Find where the given text appears and provide that cell's center as [X, Y] coordinate. 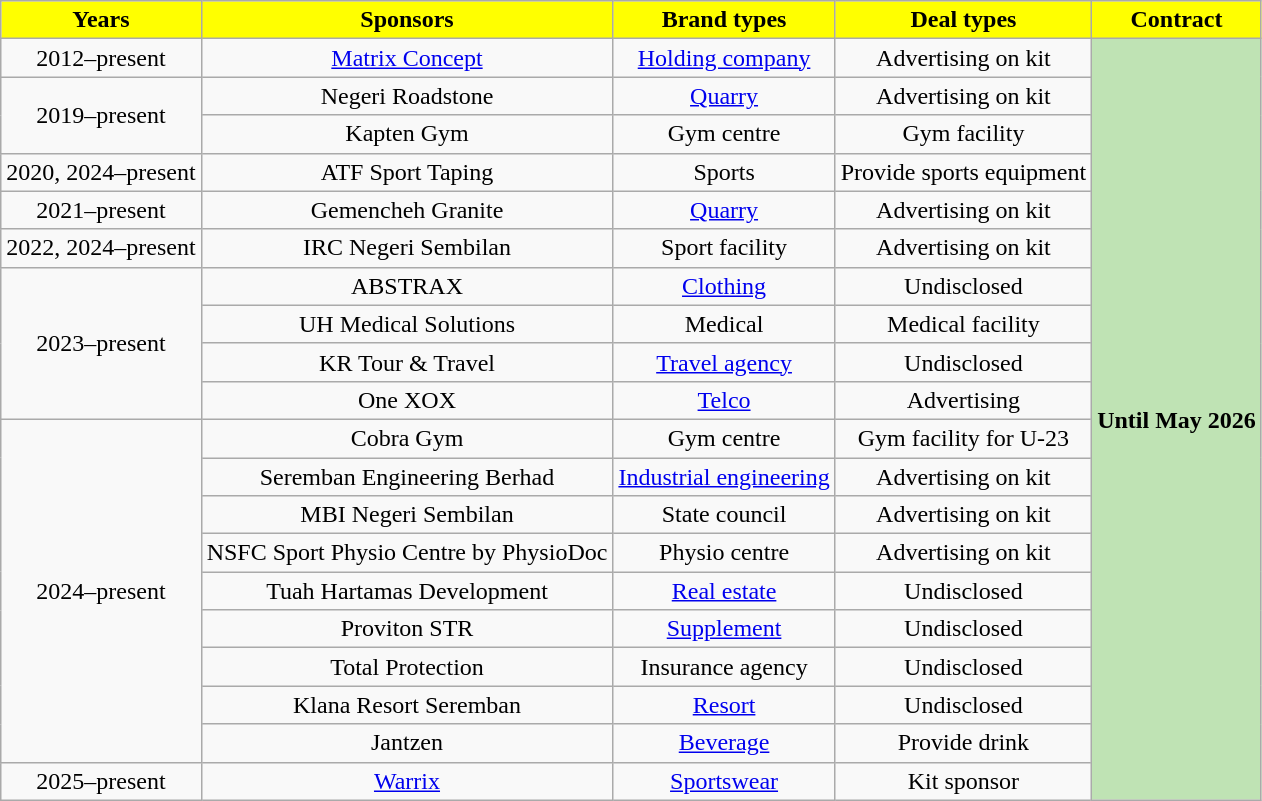
Travel agency [724, 362]
2020, 2024–present [101, 172]
Real estate [724, 591]
Negeri Roadstone [407, 96]
Resort [724, 705]
Gym facility [963, 134]
Clothing [724, 286]
2023–present [101, 343]
Cobra Gym [407, 438]
Supplement [724, 629]
Holding company [724, 58]
Contract [1177, 20]
Provide sports equipment [963, 172]
Telco [724, 400]
Deal types [963, 20]
Brand types [724, 20]
2025–present [101, 781]
Kapten Gym [407, 134]
Provide drink [963, 743]
2019–present [101, 115]
Jantzen [407, 743]
Gym facility for U-23 [963, 438]
2024–present [101, 590]
Medical facility [963, 324]
Seremban Engineering Berhad [407, 477]
Klana Resort Seremban [407, 705]
Advertising [963, 400]
Sports [724, 172]
Matrix Concept [407, 58]
Sponsors [407, 20]
Tuah Hartamas Development [407, 591]
ATF Sport Taping [407, 172]
2012–present [101, 58]
Gemencheh Granite [407, 210]
UH Medical Solutions [407, 324]
ABSTRAX [407, 286]
One XOX [407, 400]
KR Tour & Travel [407, 362]
IRC Negeri Sembilan [407, 248]
Kit sponsor [963, 781]
2021–present [101, 210]
Insurance agency [724, 667]
Until May 2026 [1177, 420]
State council [724, 515]
Sportswear [724, 781]
Sport facility [724, 248]
Industrial engineering [724, 477]
MBI Negeri Sembilan [407, 515]
2022, 2024–present [101, 248]
Years [101, 20]
Medical [724, 324]
Warrix [407, 781]
Physio centre [724, 553]
Total Protection [407, 667]
Proviton STR [407, 629]
NSFC Sport Physio Centre by PhysioDoc [407, 553]
Beverage [724, 743]
